For the text-containing cell, return its midpoint in (x, y) coordinate format. 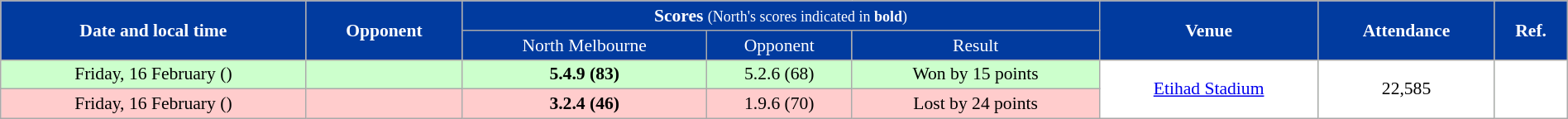
5.2.6 (68) (779, 74)
Ref. (1531, 30)
Venue (1209, 30)
22,585 (1406, 89)
5.4.9 (83) (585, 74)
Date and local time (154, 30)
Result (976, 45)
North Melbourne (585, 45)
Etihad Stadium (1209, 89)
1.9.6 (70) (779, 104)
Scores (North's scores indicated in bold) (781, 16)
3.2.4 (46) (585, 104)
Lost by 24 points (976, 104)
Attendance (1406, 30)
Won by 15 points (976, 74)
